Return the (X, Y) coordinate for the center point of the cell that contains the specified text.  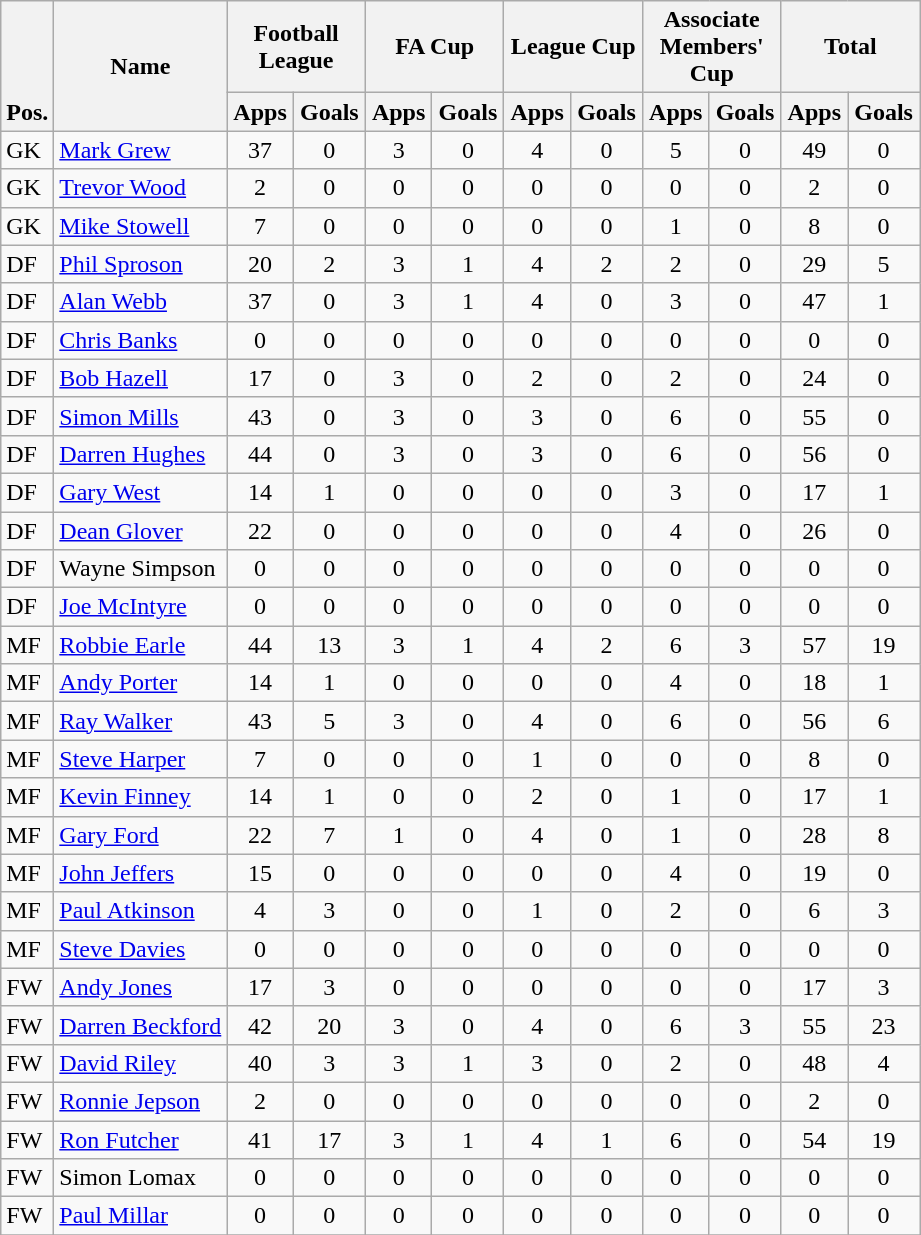
Mark Grew (140, 150)
Paul Atkinson (140, 911)
FA Cup (434, 47)
Simon Lomax (140, 1178)
15 (260, 873)
Alan Webb (140, 302)
Gary West (140, 492)
Paul Millar (140, 1216)
Total (850, 47)
Dean Glover (140, 531)
Robbie Earle (140, 645)
Simon Mills (140, 416)
Gary Ford (140, 835)
Wayne Simpson (140, 569)
Andy Porter (140, 683)
Andy Jones (140, 987)
Steve Davies (140, 949)
Football League (296, 47)
Joe McIntyre (140, 607)
41 (260, 1139)
Darren Hughes (140, 454)
28 (814, 835)
League Cup (574, 47)
29 (814, 264)
Pos. (28, 66)
40 (260, 1063)
Trevor Wood (140, 188)
13 (329, 645)
Ray Walker (140, 721)
26 (814, 531)
Ron Futcher (140, 1139)
David Riley (140, 1063)
Darren Beckford (140, 1025)
48 (814, 1063)
Chris Banks (140, 340)
49 (814, 150)
Kevin Finney (140, 797)
23 (884, 1025)
Bob Hazell (140, 378)
42 (260, 1025)
57 (814, 645)
18 (814, 683)
Associate Members' Cup (712, 47)
Steve Harper (140, 759)
Phil Sproson (140, 264)
Mike Stowell (140, 226)
47 (814, 302)
24 (814, 378)
John Jeffers (140, 873)
Ronnie Jepson (140, 1101)
54 (814, 1139)
Name (140, 66)
